Find where the given text appears and provide that cell's center as (X, Y) coordinate. 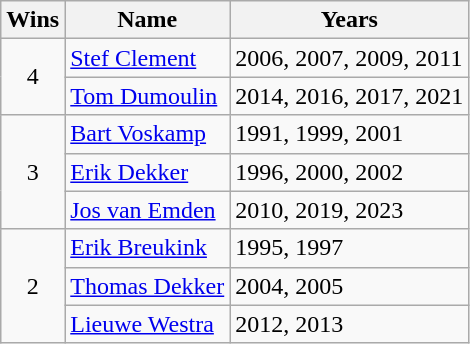
1996, 2000, 2002 (350, 172)
Thomas Dekker (148, 286)
Jos van Emden (148, 210)
1991, 1999, 2001 (350, 134)
Years (350, 20)
2010, 2019, 2023 (350, 210)
2006, 2007, 2009, 2011 (350, 58)
Lieuwe Westra (148, 324)
Erik Breukink (148, 248)
Bart Voskamp (148, 134)
2014, 2016, 2017, 2021 (350, 96)
Stef Clement (148, 58)
2012, 2013 (350, 324)
3 (33, 172)
Erik Dekker (148, 172)
Tom Dumoulin (148, 96)
2004, 2005 (350, 286)
Wins (33, 20)
Name (148, 20)
1995, 1997 (350, 248)
2 (33, 286)
4 (33, 77)
